For the text-containing cell, return its midpoint in (x, y) coordinate format. 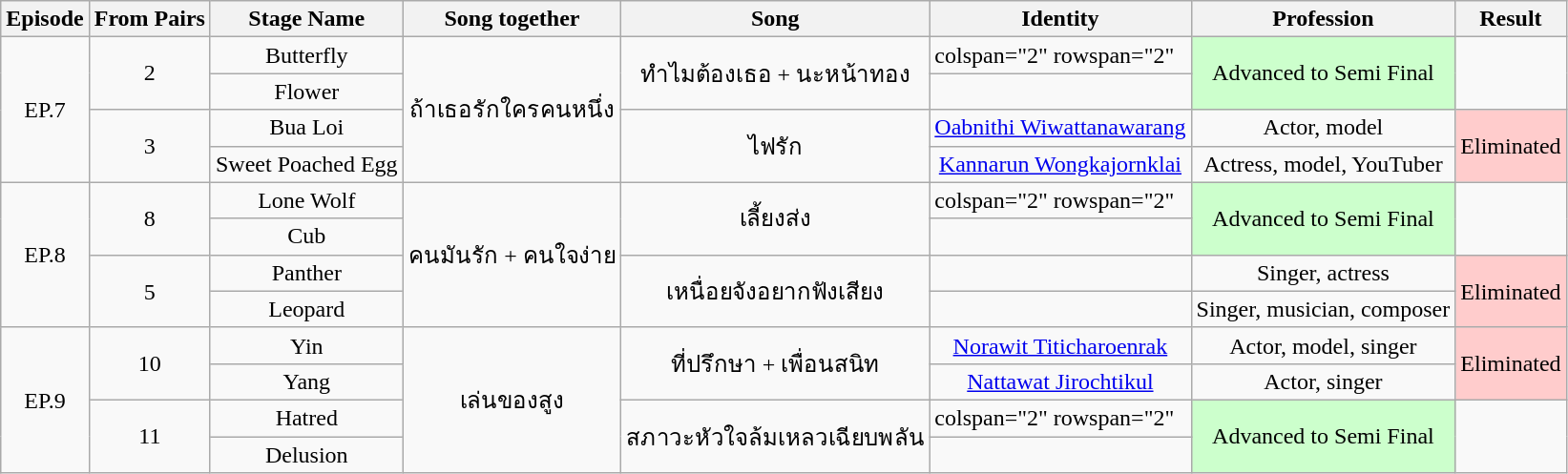
2 (149, 73)
Kannarun Wongkajornklai (1060, 164)
Stage Name (306, 19)
3 (149, 146)
ทำไมต้องเธอ + นะหน้าทอง (775, 73)
8 (149, 218)
Result (1511, 19)
5 (149, 291)
Oabnithi Wiwattanawarang (1060, 128)
Bua Loi (306, 128)
11 (149, 436)
10 (149, 363)
EP.9 (45, 400)
Norawit Titicharoenrak (1060, 345)
Yang (306, 381)
Flower (306, 92)
Actor, model (1323, 128)
From Pairs (149, 19)
EP.7 (45, 110)
Episode (45, 19)
คนมันรัก + คนใจง่าย (512, 255)
Cub (306, 237)
Yin (306, 345)
เล่นของสูง (512, 400)
Identity (1060, 19)
ถ้าเธอรักใครคนหนึ่ง (512, 110)
สภาวะหัวใจล้มเหลวเฉียบพลัน (775, 436)
เหนื่อยจังอยากฟังเสียง (775, 291)
Butterfly (306, 55)
ไฟรัก (775, 146)
Nattawat Jirochtikul (1060, 381)
Actor, singer (1323, 381)
Song together (512, 19)
Panther (306, 273)
Actress, model, YouTuber (1323, 164)
Hatred (306, 418)
EP.8 (45, 255)
Leopard (306, 309)
ที่ปรึกษา + เพื่อนสนิท (775, 363)
Singer, actress (1323, 273)
Profession (1323, 19)
Singer, musician, composer (1323, 309)
Sweet Poached Egg (306, 164)
Delusion (306, 455)
Actor, model, singer (1323, 345)
Lone Wolf (306, 200)
Song (775, 19)
เลี้ยงส่ง (775, 218)
